Detect which cell encompasses the target text, then output its (x, y) center coordinate. 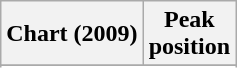
Chart (2009) (72, 34)
Peakposition (189, 34)
